For the text-containing cell, return its midpoint in [x, y] coordinate format. 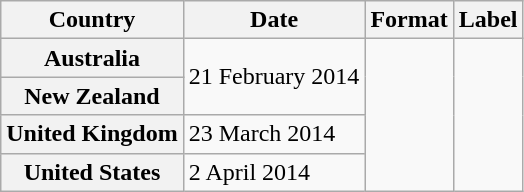
Australia [92, 58]
Format [409, 20]
Date [274, 20]
Country [92, 20]
United Kingdom [92, 134]
23 March 2014 [274, 134]
United States [92, 172]
New Zealand [92, 96]
Label [488, 20]
2 April 2014 [274, 172]
21 February 2014 [274, 77]
